For the text-containing cell, return its midpoint in [X, Y] coordinate format. 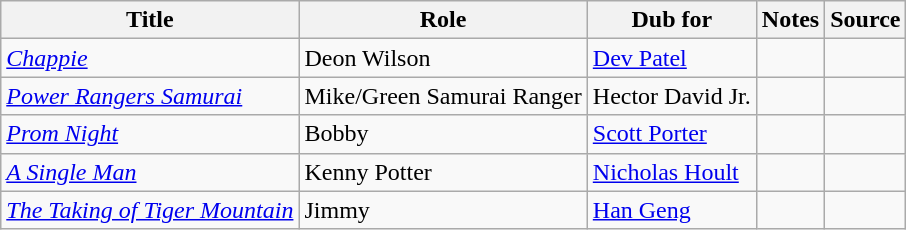
Jimmy [443, 210]
A Single Man [150, 172]
Source [866, 20]
Hector David Jr. [672, 96]
Role [443, 20]
Notes [790, 20]
Dub for [672, 20]
Scott Porter [672, 134]
Dev Patel [672, 58]
Power Rangers Samurai [150, 96]
Bobby [443, 134]
Title [150, 20]
Mike/Green Samurai Ranger [443, 96]
Prom Night [150, 134]
Deon Wilson [443, 58]
Nicholas Hoult [672, 172]
Chappie [150, 58]
Kenny Potter [443, 172]
Han Geng [672, 210]
The Taking of Tiger Mountain [150, 210]
